Search for the cell housing the specified text and yield its (x, y) center coordinate. 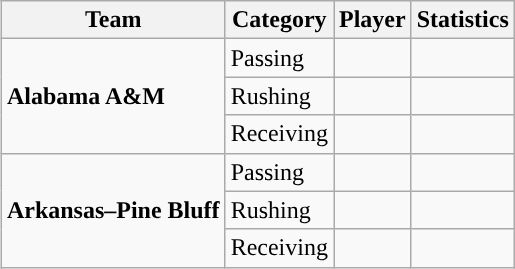
Arkansas–Pine Bluff (113, 210)
Player (373, 20)
Team (113, 20)
Statistics (462, 20)
Alabama A&M (113, 96)
Category (279, 20)
